Capture the cell that displays the provided text and extract its (x, y) central coordinate. 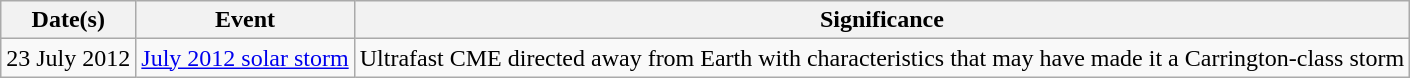
July 2012 solar storm (245, 58)
Significance (882, 20)
Event (245, 20)
Date(s) (68, 20)
23 July 2012 (68, 58)
Ultrafast CME directed away from Earth with characteristics that may have made it a Carrington-class storm (882, 58)
